From the cell containing the given text, extract its center point as (X, Y) coordinate. 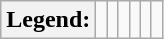
Legend: (48, 20)
